Capture the cell that displays the provided text and extract its [x, y] central coordinate. 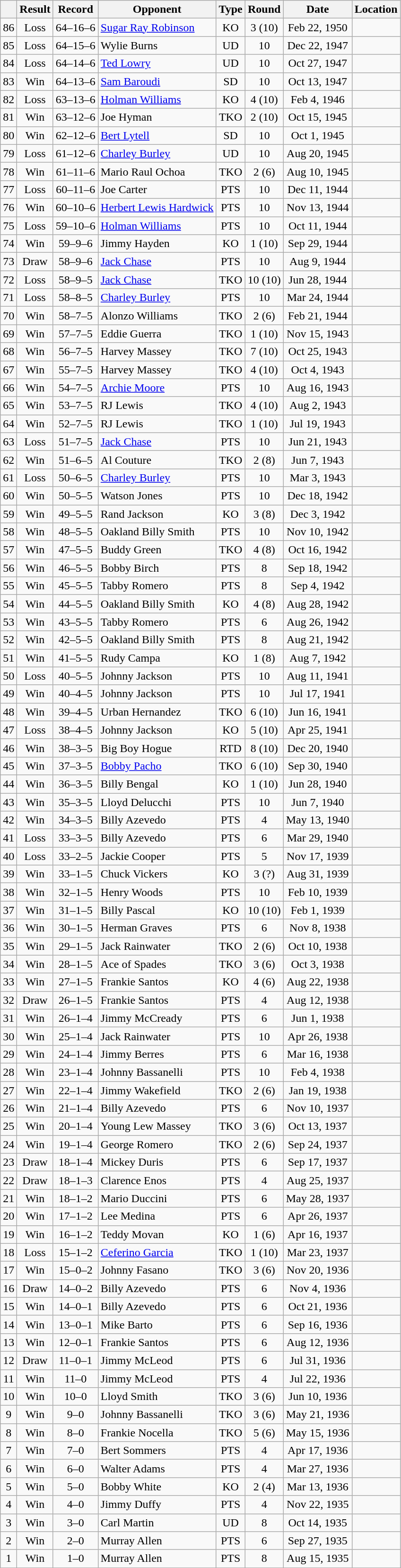
22 [9, 1180]
32 [9, 1000]
61–12–6 [76, 153]
25 [9, 1126]
73 [9, 262]
May 28, 1937 [318, 1198]
Aug 15, 1935 [318, 1559]
Aug 28, 1942 [318, 604]
27–1–5 [76, 982]
Oct 10, 1938 [318, 946]
Al Couture [157, 460]
Jul 22, 1936 [318, 1379]
56–7–5 [76, 352]
Jun 7, 1943 [318, 460]
6–0 [76, 1469]
15–0–2 [76, 1270]
Rand Jackson [157, 514]
20–1–4 [76, 1126]
22–1–4 [76, 1090]
Jul 31, 1936 [318, 1360]
31 [9, 1018]
46 [9, 748]
Jimmy Wakefield [157, 1090]
Record [76, 9]
Oct 3, 1938 [318, 964]
Herbert Lewis Hardwick [157, 207]
52 [9, 640]
82 [9, 99]
44 [9, 784]
79 [9, 153]
51–6–5 [76, 460]
33–1–5 [76, 874]
Oct 4, 1943 [318, 370]
Ted Lowry [157, 63]
41–5–5 [76, 658]
15 [9, 1306]
23–1–4 [76, 1072]
50–5–5 [76, 496]
Joe Carter [157, 189]
35–3–5 [76, 802]
Buddy Green [157, 550]
Mar 13, 1936 [318, 1487]
83 [9, 81]
38–4–5 [76, 730]
65 [9, 406]
8–0 [76, 1433]
Bert Lytell [157, 135]
28–1–5 [76, 964]
Nov 4, 1936 [318, 1288]
42–5–5 [76, 640]
Jul 19, 1943 [318, 424]
20 [9, 1216]
Dec 22, 1947 [318, 45]
36–3–5 [76, 784]
Oct 27, 1947 [318, 63]
21–1–4 [76, 1108]
Eddie Guerra [157, 334]
57–7–5 [76, 334]
49 [9, 694]
9 [9, 1415]
1 (6) [264, 1234]
63–12–6 [76, 117]
Jimmy Berres [157, 1054]
Nov 22, 1935 [318, 1505]
Ace of Spades [157, 964]
75 [9, 226]
31–1–5 [76, 910]
1–0 [76, 1559]
Oct 21, 1936 [318, 1306]
Sugar Ray Robinson [157, 27]
35 [9, 946]
13–0–1 [76, 1324]
Aug 31, 1939 [318, 874]
17 [9, 1270]
18–1–2 [76, 1198]
Mar 29, 1940 [318, 838]
11–0–1 [76, 1360]
18–1–3 [76, 1180]
Alonzo Williams [157, 316]
10–0 [76, 1397]
Joe Hyman [157, 117]
74 [9, 244]
3 (?) [264, 874]
40–5–5 [76, 676]
Aug 21, 1942 [318, 640]
47 [9, 730]
Jackie Cooper [157, 856]
Oct 16, 1942 [318, 550]
24 [9, 1144]
58–8–5 [76, 298]
64–15–6 [76, 45]
May 21, 1936 [318, 1415]
Mar 3, 1943 [318, 478]
Jun 1, 1938 [318, 1018]
86 [9, 27]
30–1–5 [76, 928]
Herman Graves [157, 928]
26 [9, 1108]
48–5–5 [76, 532]
26–1–4 [76, 1018]
Mario Duccini [157, 1198]
3 (8) [264, 514]
29 [9, 1054]
4 (6) [264, 982]
40–4–5 [76, 694]
Feb 10, 1939 [318, 892]
Mar 24, 1944 [318, 298]
Bobby Birch [157, 568]
Carl Martin [157, 1523]
16–1–2 [76, 1234]
14–0–2 [76, 1288]
46–5–5 [76, 568]
Dec 20, 1940 [318, 748]
50 [9, 676]
49–5–5 [76, 514]
Round [264, 9]
51 [9, 658]
13 [9, 1342]
60–11–6 [76, 189]
64 [9, 424]
Aug 10, 1945 [318, 171]
33–3–5 [76, 838]
Rudy Campa [157, 658]
Apr 17, 1936 [318, 1451]
41 [9, 838]
14 [9, 1324]
Nov 17, 1939 [318, 856]
25–1–4 [76, 1036]
Mar 16, 1938 [318, 1054]
1 [9, 1559]
Nov 13, 1944 [318, 207]
Teddy Movan [157, 1234]
Jimmy Hayden [157, 244]
17–1–2 [76, 1216]
29–1–5 [76, 946]
9–0 [76, 1415]
28 [9, 1072]
Sep 30, 1940 [318, 766]
45–5–5 [76, 586]
Sep 16, 1936 [318, 1324]
Feb 1, 1939 [318, 910]
64–13–6 [76, 81]
45 [9, 766]
Aug 2, 1943 [318, 406]
66 [9, 388]
15–1–2 [76, 1252]
12 [9, 1360]
Dec 18, 1942 [318, 496]
Mar 27, 1936 [318, 1469]
58–9–5 [76, 280]
Oct 1, 1945 [318, 135]
11 [9, 1379]
Henry Woods [157, 892]
60 [9, 496]
63–13–6 [76, 99]
Jul 17, 1941 [318, 694]
58–9–6 [76, 262]
61 [9, 478]
39 [9, 874]
Oct 25, 1943 [318, 352]
30 [9, 1036]
67 [9, 370]
43 [9, 802]
Frankie Nocella [157, 1433]
5 (6) [264, 1433]
Jun 28, 1944 [318, 280]
Dec 11, 1944 [318, 189]
59–10–6 [76, 226]
61–11–6 [76, 171]
Aug 16, 1943 [318, 388]
Date [318, 9]
72 [9, 280]
Aug 25, 1937 [318, 1180]
64–16–6 [76, 27]
Clarence Enos [157, 1180]
Archie Moore [157, 388]
34 [9, 964]
54–7–5 [76, 388]
Mar 23, 1937 [318, 1252]
8 (10) [264, 748]
Mike Barto [157, 1324]
11–0 [76, 1379]
57 [9, 550]
Opponent [157, 9]
Jan 19, 1938 [318, 1090]
Sep 4, 1942 [318, 586]
55–7–5 [76, 370]
Jun 7, 1940 [318, 802]
Jun 16, 1941 [318, 712]
Aug 26, 1942 [318, 622]
7 (10) [264, 352]
Result [35, 9]
Oct 11, 1944 [318, 226]
58–7–5 [76, 316]
May 13, 1940 [318, 820]
62 [9, 460]
80 [9, 135]
43–5–5 [76, 622]
Lloyd Delucchi [157, 802]
85 [9, 45]
62–12–6 [76, 135]
Location [376, 9]
64–14–6 [76, 63]
Aug 22, 1938 [318, 982]
Aug 11, 1941 [318, 676]
Jun 10, 1936 [318, 1397]
Lloyd Smith [157, 1397]
42 [9, 820]
Billy Pascal [157, 910]
2 (10) [264, 117]
Young Lew Massey [157, 1126]
5–0 [76, 1487]
2 (8) [264, 460]
50–6–5 [76, 478]
33–2–5 [76, 856]
Nov 10, 1937 [318, 1108]
26–1–5 [76, 1000]
Walter Adams [157, 1469]
Feb 4, 1938 [318, 1072]
53 [9, 622]
Sam Baroudi [157, 81]
May 15, 1936 [318, 1433]
18–1–4 [76, 1162]
59–9–6 [76, 244]
40 [9, 856]
Nov 8, 1938 [318, 928]
Nov 10, 1942 [318, 532]
76 [9, 207]
71 [9, 298]
53–7–5 [76, 406]
Apr 25, 1941 [318, 730]
19–1–4 [76, 1144]
47–5–5 [76, 550]
RTD [231, 748]
58 [9, 532]
3–0 [76, 1523]
Jimmy Duffy [157, 1505]
Sep 18, 1942 [318, 568]
56 [9, 568]
7 [9, 1451]
77 [9, 189]
Johnny Fasano [157, 1270]
Sep 17, 1937 [318, 1162]
38 [9, 892]
Nov 20, 1936 [318, 1270]
Jun 21, 1943 [318, 442]
Wylie Burns [157, 45]
78 [9, 171]
3 [9, 1523]
5 (10) [264, 730]
4–0 [76, 1505]
63 [9, 442]
12–0–1 [76, 1342]
Sep 27, 1935 [318, 1541]
Aug 12, 1938 [318, 1000]
34–3–5 [76, 820]
Mickey Duris [157, 1162]
Chuck Vickers [157, 874]
44–5–5 [76, 604]
George Romero [157, 1144]
Oct 14, 1935 [318, 1523]
Bobby Pacho [157, 766]
19 [9, 1234]
Type [231, 9]
60–10–6 [76, 207]
24–1–4 [76, 1054]
2–0 [76, 1541]
59 [9, 514]
Feb 21, 1944 [318, 316]
52–7–5 [76, 424]
Nov 15, 1943 [318, 334]
39–4–5 [76, 712]
Apr 16, 1937 [318, 1234]
37 [9, 910]
37–3–5 [76, 766]
Ceferino Garcia [157, 1252]
32–1–5 [76, 892]
27 [9, 1090]
Apr 26, 1937 [318, 1216]
16 [9, 1288]
Oct 13, 1937 [318, 1126]
Oct 13, 1947 [318, 81]
48 [9, 712]
Bobby White [157, 1487]
69 [9, 334]
Aug 12, 1936 [318, 1342]
Dec 3, 1942 [318, 514]
3 (10) [264, 27]
Urban Hernandez [157, 712]
18 [9, 1252]
Aug 7, 1942 [318, 658]
Apr 26, 1938 [318, 1036]
Jimmy McCready [157, 1018]
36 [9, 928]
2 [9, 1541]
Mario Raul Ochoa [157, 171]
Jun 28, 1940 [318, 784]
55 [9, 586]
Watson Jones [157, 496]
Sep 29, 1944 [318, 244]
21 [9, 1198]
Feb 22, 1950 [318, 27]
7–0 [76, 1451]
Big Boy Hogue [157, 748]
2 (4) [264, 1487]
81 [9, 117]
Bert Sommers [157, 1451]
70 [9, 316]
Lee Medina [157, 1216]
38–3–5 [76, 748]
Aug 20, 1945 [318, 153]
Oct 15, 1945 [318, 117]
Billy Bengal [157, 784]
23 [9, 1162]
1 (8) [264, 658]
33 [9, 982]
Aug 9, 1944 [318, 262]
14–0–1 [76, 1306]
Sep 24, 1937 [318, 1144]
54 [9, 604]
84 [9, 63]
68 [9, 352]
Feb 4, 1946 [318, 99]
51–7–5 [76, 442]
